Locate the cell with the specified text and output its [x, y] center coordinate. 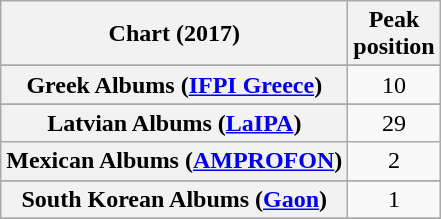
10 [394, 85]
2 [394, 161]
Chart (2017) [174, 34]
Greek Albums (IFPI Greece) [174, 85]
Mexican Albums (AMPROFON) [174, 161]
Peakposition [394, 34]
29 [394, 123]
South Korean Albums (Gaon) [174, 199]
1 [394, 199]
Latvian Albums (LaIPA) [174, 123]
